For the text-containing cell, return its midpoint in [x, y] coordinate format. 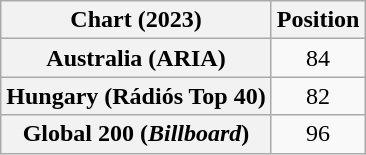
96 [318, 134]
Position [318, 20]
Global 200 (Billboard) [136, 134]
82 [318, 96]
Chart (2023) [136, 20]
84 [318, 58]
Australia (ARIA) [136, 58]
Hungary (Rádiós Top 40) [136, 96]
